Locate the cell with the specified text and output its [X, Y] center coordinate. 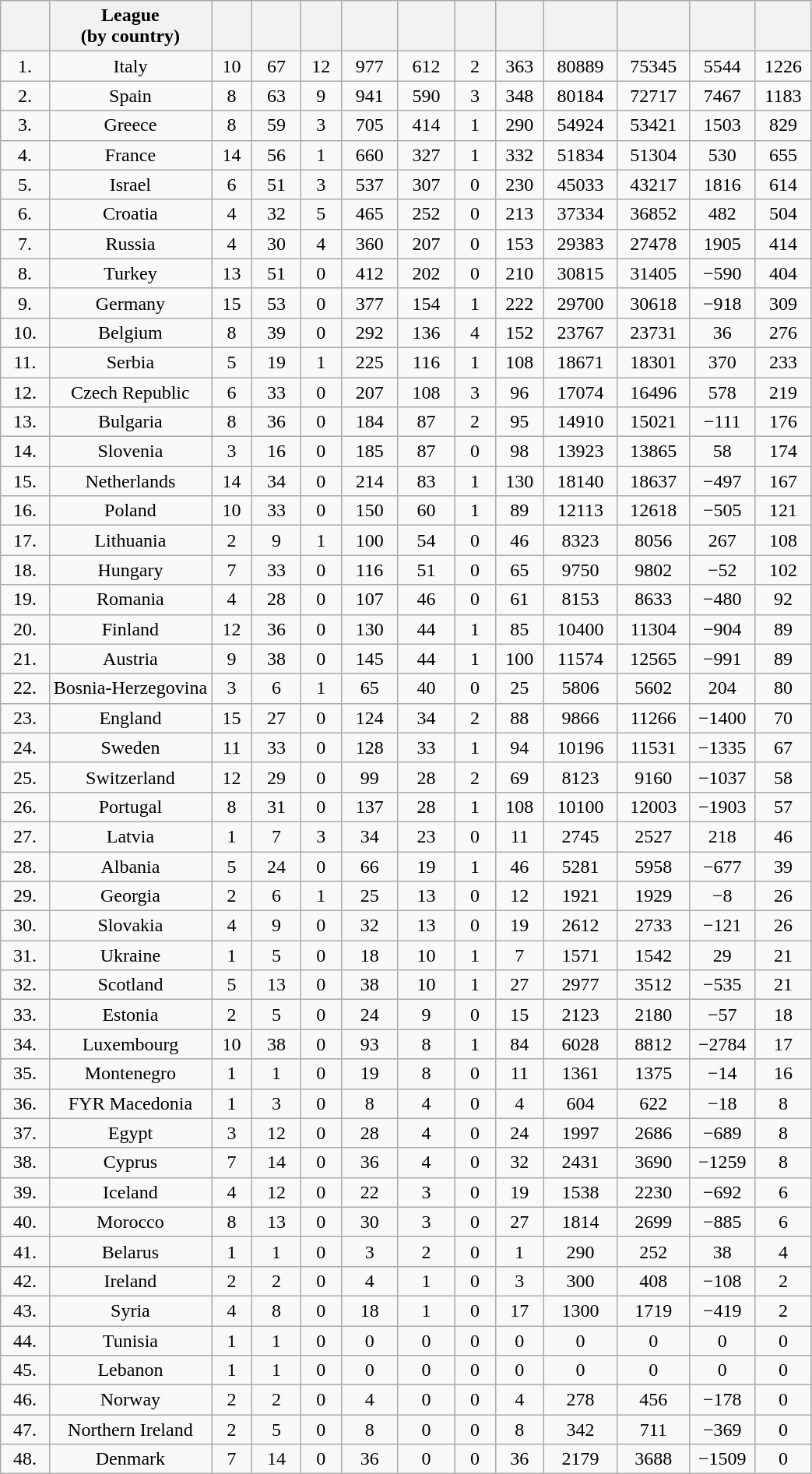
332 [519, 155]
37334 [581, 214]
Hungary [130, 570]
29. [25, 896]
10196 [581, 748]
Croatia [130, 214]
60 [427, 511]
17. [25, 540]
1361 [581, 1074]
537 [369, 185]
−178 [722, 1400]
2686 [653, 1133]
128 [369, 748]
96 [519, 392]
34. [25, 1044]
16. [25, 511]
1997 [581, 1133]
30. [25, 926]
70 [783, 718]
88 [519, 718]
24. [25, 748]
Bulgaria [130, 422]
63 [276, 96]
1929 [653, 896]
1300 [581, 1310]
Netherlands [130, 481]
−1509 [722, 1459]
Italy [130, 66]
−692 [722, 1192]
−1903 [722, 807]
213 [519, 214]
9802 [653, 570]
18671 [581, 362]
Iceland [130, 1192]
−14 [722, 1074]
185 [369, 452]
−677 [722, 867]
54 [427, 540]
15. [25, 481]
218 [722, 836]
1503 [722, 125]
−1335 [722, 748]
80 [783, 688]
Poland [130, 511]
278 [581, 1400]
3512 [653, 985]
−2784 [722, 1044]
184 [369, 422]
32. [25, 985]
Spain [130, 96]
18301 [653, 362]
−689 [722, 1133]
233 [783, 362]
9. [25, 303]
8. [25, 273]
18. [25, 570]
Sweden [130, 748]
20. [25, 629]
204 [722, 688]
−885 [722, 1222]
Albania [130, 867]
Portugal [130, 807]
−535 [722, 985]
Belgium [130, 332]
977 [369, 66]
−904 [722, 629]
12. [25, 392]
37. [25, 1133]
Scotland [130, 985]
8812 [653, 1044]
19. [25, 600]
408 [653, 1281]
102 [783, 570]
342 [581, 1430]
Denmark [130, 1459]
11266 [653, 718]
219 [783, 392]
13. [25, 422]
27. [25, 836]
11. [25, 362]
42. [25, 1281]
829 [783, 125]
11574 [581, 659]
12003 [653, 807]
80184 [581, 96]
30618 [653, 303]
655 [783, 155]
−419 [722, 1310]
Syria [130, 1310]
72717 [653, 96]
18140 [581, 481]
61 [519, 600]
2699 [653, 1222]
137 [369, 807]
−590 [722, 273]
Romania [130, 600]
69 [519, 777]
93 [369, 1044]
377 [369, 303]
7467 [722, 96]
−497 [722, 481]
Tunisia [130, 1340]
98 [519, 452]
85 [519, 629]
152 [519, 332]
36. [25, 1103]
23. [25, 718]
17074 [581, 392]
Lebanon [130, 1370]
1542 [653, 955]
267 [722, 540]
1375 [653, 1074]
3. [25, 125]
309 [783, 303]
43217 [653, 185]
36852 [653, 214]
404 [783, 273]
−18 [722, 1103]
9866 [581, 718]
660 [369, 155]
18637 [653, 481]
14. [25, 452]
75345 [653, 66]
2. [25, 96]
2431 [581, 1163]
3688 [653, 1459]
29383 [581, 244]
124 [369, 718]
292 [369, 332]
83 [427, 481]
45. [25, 1370]
56 [276, 155]
−991 [722, 659]
Norway [130, 1400]
136 [427, 332]
9750 [581, 570]
11531 [653, 748]
31405 [653, 273]
1905 [722, 244]
France [130, 155]
22. [25, 688]
2180 [653, 1015]
7. [25, 244]
4. [25, 155]
League(by country) [130, 26]
33. [25, 1015]
59 [276, 125]
66 [369, 867]
176 [783, 422]
Latvia [130, 836]
Czech Republic [130, 392]
3690 [653, 1163]
Lithuania [130, 540]
230 [519, 185]
−121 [722, 926]
15021 [653, 422]
465 [369, 214]
Montenegro [130, 1074]
202 [427, 273]
578 [722, 392]
1921 [581, 896]
Slovenia [130, 452]
40. [25, 1222]
27478 [653, 244]
1226 [783, 66]
−1400 [722, 718]
11304 [653, 629]
504 [783, 214]
150 [369, 511]
Israel [130, 185]
327 [427, 155]
Cyprus [130, 1163]
1814 [581, 1222]
45033 [581, 185]
1719 [653, 1310]
41. [25, 1251]
711 [653, 1430]
5281 [581, 867]
10. [25, 332]
12565 [653, 659]
29700 [581, 303]
53 [276, 303]
48. [25, 1459]
348 [519, 96]
99 [369, 777]
612 [427, 66]
28. [25, 867]
307 [427, 185]
54924 [581, 125]
25. [25, 777]
94 [519, 748]
Belarus [130, 1251]
6. [25, 214]
Georgia [130, 896]
13865 [653, 452]
−57 [722, 1015]
Finland [130, 629]
95 [519, 422]
456 [653, 1400]
222 [519, 303]
44. [25, 1340]
England [130, 718]
30815 [581, 273]
Slovakia [130, 926]
84 [519, 1044]
153 [519, 244]
5958 [653, 867]
Turkey [130, 273]
174 [783, 452]
−52 [722, 570]
225 [369, 362]
−1259 [722, 1163]
12113 [581, 511]
40 [427, 688]
16496 [653, 392]
14910 [581, 422]
276 [783, 332]
12618 [653, 511]
21. [25, 659]
FYR Macedonia [130, 1103]
363 [519, 66]
Switzerland [130, 777]
5544 [722, 66]
51304 [653, 155]
8633 [653, 600]
145 [369, 659]
370 [722, 362]
Luxembourg [130, 1044]
482 [722, 214]
39. [25, 1192]
5602 [653, 688]
705 [369, 125]
53421 [653, 125]
Bosnia-Herzegovina [130, 688]
10400 [581, 629]
590 [427, 96]
Germany [130, 303]
26. [25, 807]
167 [783, 481]
2733 [653, 926]
412 [369, 273]
−1037 [722, 777]
Greece [130, 125]
Austria [130, 659]
210 [519, 273]
−480 [722, 600]
6028 [581, 1044]
214 [369, 481]
5806 [581, 688]
622 [653, 1103]
43. [25, 1310]
9160 [653, 777]
121 [783, 511]
−108 [722, 1281]
604 [581, 1103]
46. [25, 1400]
1. [25, 66]
2179 [581, 1459]
Ukraine [130, 955]
23767 [581, 332]
35. [25, 1074]
1816 [722, 185]
154 [427, 303]
Northern Ireland [130, 1430]
530 [722, 155]
2527 [653, 836]
22 [369, 1192]
−505 [722, 511]
−918 [722, 303]
300 [581, 1281]
2230 [653, 1192]
−369 [722, 1430]
5. [25, 185]
80889 [581, 66]
2977 [581, 985]
2745 [581, 836]
13923 [581, 452]
−111 [722, 422]
31. [25, 955]
31 [276, 807]
2123 [581, 1015]
2612 [581, 926]
10100 [581, 807]
51834 [581, 155]
57 [783, 807]
941 [369, 96]
47. [25, 1430]
Morocco [130, 1222]
Estonia [130, 1015]
8153 [581, 600]
1183 [783, 96]
Ireland [130, 1281]
Russia [130, 244]
−8 [722, 896]
38. [25, 1163]
Serbia [130, 362]
8123 [581, 777]
8323 [581, 540]
8056 [653, 540]
Egypt [130, 1133]
23731 [653, 332]
92 [783, 600]
107 [369, 600]
360 [369, 244]
23 [427, 836]
1571 [581, 955]
614 [783, 185]
1538 [581, 1192]
